For the text-containing cell, return its midpoint in (x, y) coordinate format. 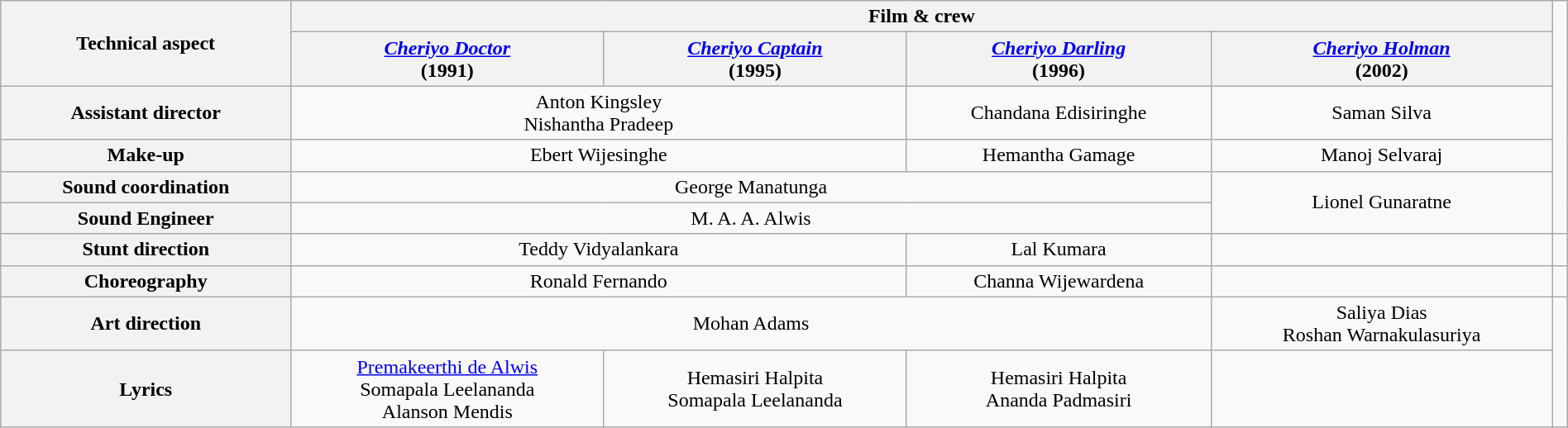
Cheriyo Captain (1995) (755, 59)
Premakeerthi de Alwis Somapala Leelananda Alanson Mendis (447, 388)
Cheriyo Darling (1996) (1059, 59)
Saman Silva (1381, 112)
George Manatunga (751, 187)
Mohan Adams (751, 324)
Cheriyo Holman (2002) (1381, 59)
Ronald Fernando (599, 281)
Film & crew (921, 17)
Lyrics (146, 388)
Saliya Dias Roshan Warnakulasuriya (1381, 324)
Art direction (146, 324)
Hemasiri Halpita Somapala Leelananda (755, 388)
Teddy Vidyalankara (599, 250)
Technical aspect (146, 43)
Chandana Edisiringhe (1059, 112)
Make-up (146, 155)
Hemantha Gamage (1059, 155)
Ebert Wijesinghe (599, 155)
M. A. A. Alwis (751, 218)
Channa Wijewardena (1059, 281)
Choreography (146, 281)
Sound coordination (146, 187)
Sound Engineer (146, 218)
Manoj Selvaraj (1381, 155)
Stunt direction (146, 250)
Lal Kumara (1059, 250)
Cheriyo Doctor (1991) (447, 59)
Assistant director (146, 112)
Hemasiri Halpita Ananda Padmasiri (1059, 388)
Lionel Gunaratne (1381, 202)
Anton Kingsley Nishantha Pradeep (599, 112)
